Return the (x, y) coordinate for the center point of the cell that contains the specified text.  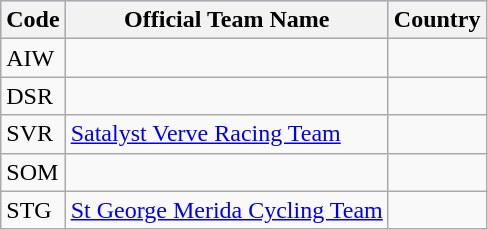
SVR (33, 134)
AIW (33, 58)
Official Team Name (226, 20)
STG (33, 210)
Code (33, 20)
Satalyst Verve Racing Team (226, 134)
DSR (33, 96)
St George Merida Cycling Team (226, 210)
SOM (33, 172)
Country (437, 20)
